Return [x, y] of the center of cell containing provided text 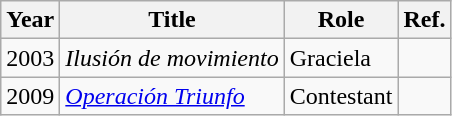
Ref. [424, 20]
2009 [30, 96]
Operación Triunfo [172, 96]
Title [172, 20]
2003 [30, 58]
Graciela [341, 58]
Ilusión de movimiento [172, 58]
Contestant [341, 96]
Role [341, 20]
Year [30, 20]
